Provide the (x, y) coordinate of the cell's center where the given text is located.  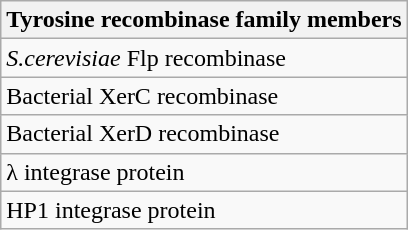
Bacterial XerD recombinase (204, 134)
HP1 integrase protein (204, 210)
S.cerevisiae Flp recombinase (204, 58)
Tyrosine recombinase family members (204, 20)
Bacterial XerC recombinase (204, 96)
λ integrase protein (204, 172)
